Find where the given text appears and provide that cell's center as (X, Y) coordinate. 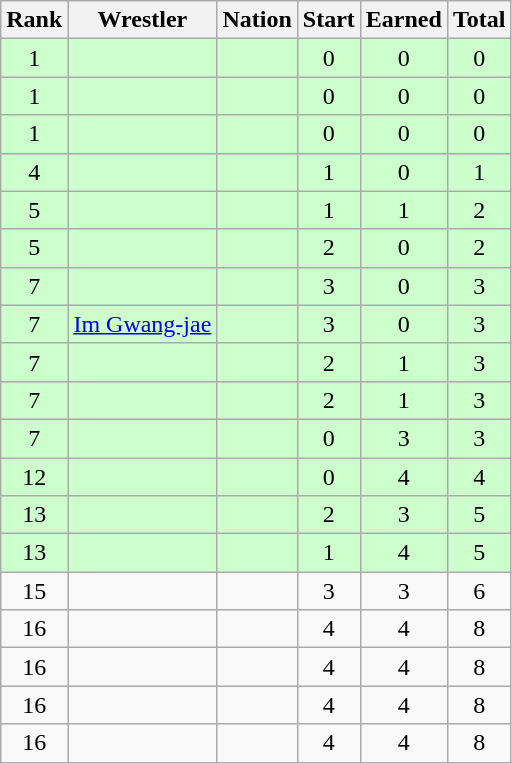
Im Gwang-jae (142, 324)
15 (34, 591)
12 (34, 477)
Nation (257, 20)
Rank (34, 20)
Total (479, 20)
6 (479, 591)
Wrestler (142, 20)
Start (328, 20)
Earned (404, 20)
